Determine the [x, y] coordinate at the center of the cell enclosing the given text.  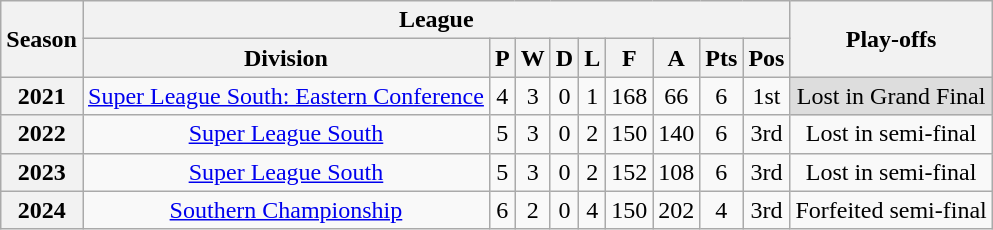
Forfeited semi-final [891, 210]
Division [286, 58]
L [592, 58]
D [564, 58]
W [532, 58]
A [676, 58]
108 [676, 172]
Lost in Grand Final [891, 96]
F [630, 58]
2021 [42, 96]
2024 [42, 210]
66 [676, 96]
Pts [722, 58]
140 [676, 134]
1 [592, 96]
152 [630, 172]
P [502, 58]
Play-offs [891, 39]
2023 [42, 172]
Season [42, 39]
Super League South: Eastern Conference [286, 96]
202 [676, 210]
168 [630, 96]
1st [766, 96]
League [436, 20]
2022 [42, 134]
Southern Championship [286, 210]
Pos [766, 58]
